Return (x, y) of the center of cell containing provided text 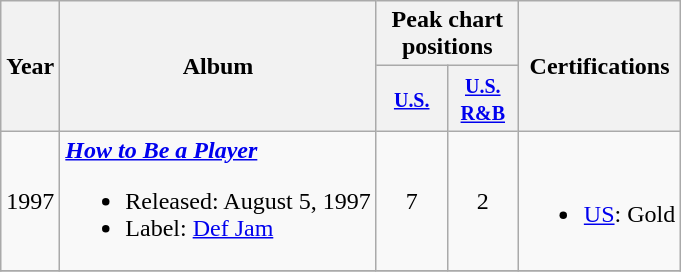
2 (482, 201)
Year (30, 66)
U.S. (412, 98)
How to Be a PlayerReleased: August 5, 1997Label: Def Jam (218, 201)
Peak chart positions (447, 34)
US: Gold (599, 201)
Certifications (599, 66)
7 (412, 201)
Album (218, 66)
U.S. R&B (482, 98)
1997 (30, 201)
